Locate the cell with the specified text and output its (x, y) center coordinate. 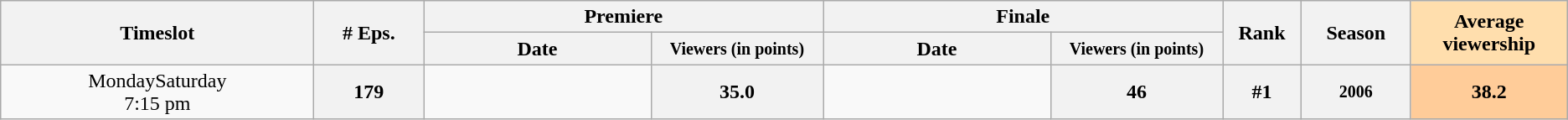
Premiere (623, 17)
46 (1137, 92)
38.2 (1489, 92)
# Eps. (369, 33)
2006 (1355, 92)
Average viewership (1489, 33)
179 (369, 92)
Season (1355, 33)
Finale (1024, 17)
#1 (1262, 92)
Timeslot (157, 33)
35.0 (737, 92)
Rank (1262, 33)
MondaySaturday 7:15 pm (157, 92)
